Determine the (x, y) coordinate at the center of the cell enclosing the given text.  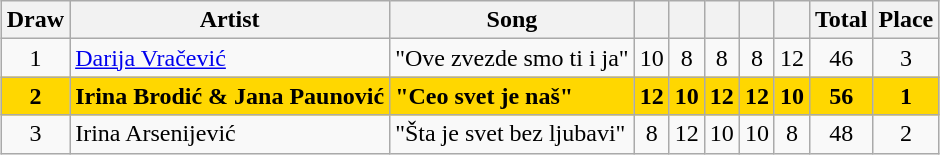
Irina Arsenijević (230, 134)
Irina Brodić & Jana Paunović (230, 96)
56 (842, 96)
Song (512, 20)
48 (842, 134)
Total (842, 20)
46 (842, 58)
Place (906, 20)
"Ceo svet je naš" (512, 96)
Darija Vračević (230, 58)
"Ove zvezde smo ti i ja" (512, 58)
Draw (35, 20)
Artist (230, 20)
"Šta je svet bez ljubavi" (512, 134)
